Find where the given text appears and provide that cell's center as [X, Y] coordinate. 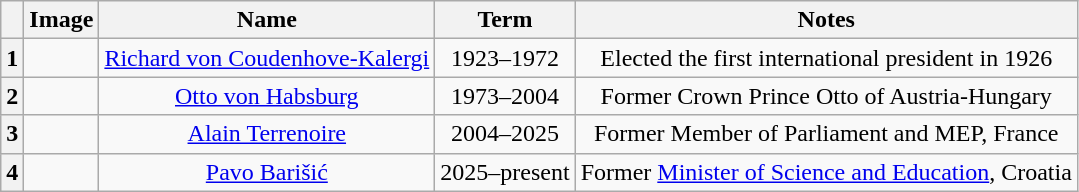
1 [12, 58]
2 [12, 96]
Name [267, 20]
2004–2025 [505, 134]
Pavo Barišić [267, 172]
Former Crown Prince Otto of Austria-Hungary [826, 96]
Otto von Habsburg [267, 96]
1923–1972 [505, 58]
Former Minister of Science and Education, Croatia [826, 172]
Notes [826, 20]
Image [62, 20]
Elected the first international president in 1926 [826, 58]
1973–2004 [505, 96]
2025–present [505, 172]
Former Member of Parliament and MEP, France [826, 134]
3 [12, 134]
4 [12, 172]
Richard von Coudenhove-Kalergi [267, 58]
Alain Terrenoire [267, 134]
Term [505, 20]
